For the text-containing cell, return its midpoint in [X, Y] coordinate format. 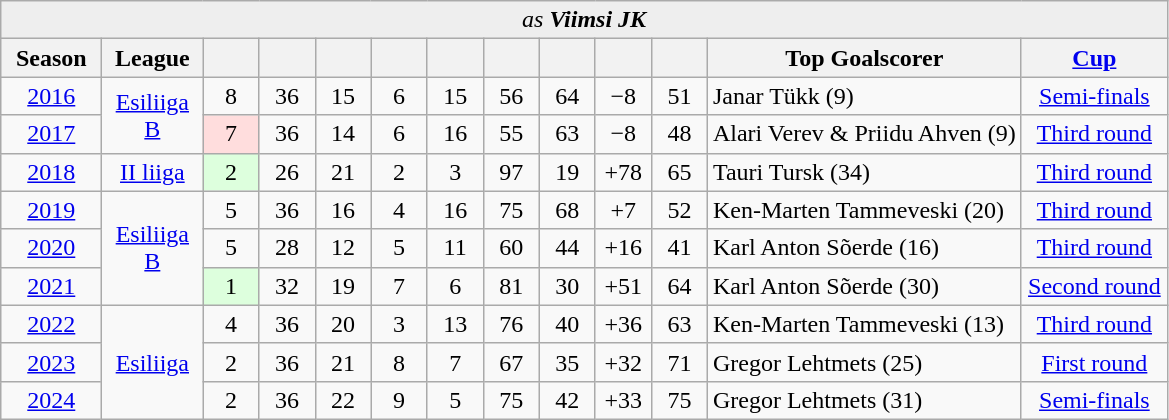
2022 [52, 324]
II liiga [152, 172]
42 [567, 400]
71 [679, 362]
52 [679, 210]
Esiliiga [152, 362]
Cup [1094, 58]
Ken-Marten Tammeveski (13) [864, 324]
2016 [52, 96]
Second round [1094, 286]
67 [511, 362]
+7 [623, 210]
1 [231, 286]
41 [679, 248]
+78 [623, 172]
2023 [52, 362]
11 [455, 248]
2018 [52, 172]
76 [511, 324]
68 [567, 210]
+16 [623, 248]
65 [679, 172]
2017 [52, 134]
Gregor Lehtmets (31) [864, 400]
2024 [52, 400]
2020 [52, 248]
22 [343, 400]
+33 [623, 400]
Season [52, 58]
28 [287, 248]
56 [511, 96]
2019 [52, 210]
14 [343, 134]
Karl Anton Sõerde (16) [864, 248]
44 [567, 248]
48 [679, 134]
Tauri Tursk (34) [864, 172]
League [152, 58]
97 [511, 172]
Janar Tükk (9) [864, 96]
First round [1094, 362]
Ken-Marten Tammeveski (20) [864, 210]
60 [511, 248]
Alari Verev & Priidu Ahven (9) [864, 134]
Top Goalscorer [864, 58]
Karl Anton Sõerde (30) [864, 286]
30 [567, 286]
Gregor Lehtmets (25) [864, 362]
35 [567, 362]
26 [287, 172]
2021 [52, 286]
20 [343, 324]
40 [567, 324]
32 [287, 286]
55 [511, 134]
+51 [623, 286]
12 [343, 248]
81 [511, 286]
+32 [623, 362]
9 [399, 400]
13 [455, 324]
51 [679, 96]
+36 [623, 324]
as Viimsi JK [584, 20]
